Return (X, Y) of the center of cell containing provided text 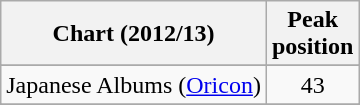
Chart (2012/13) (134, 34)
Japanese Albums (Oricon) (134, 85)
Peakposition (312, 34)
43 (312, 85)
